Pinpoint the cell where the given text exists, returning its [x, y] midpoint coordinate. 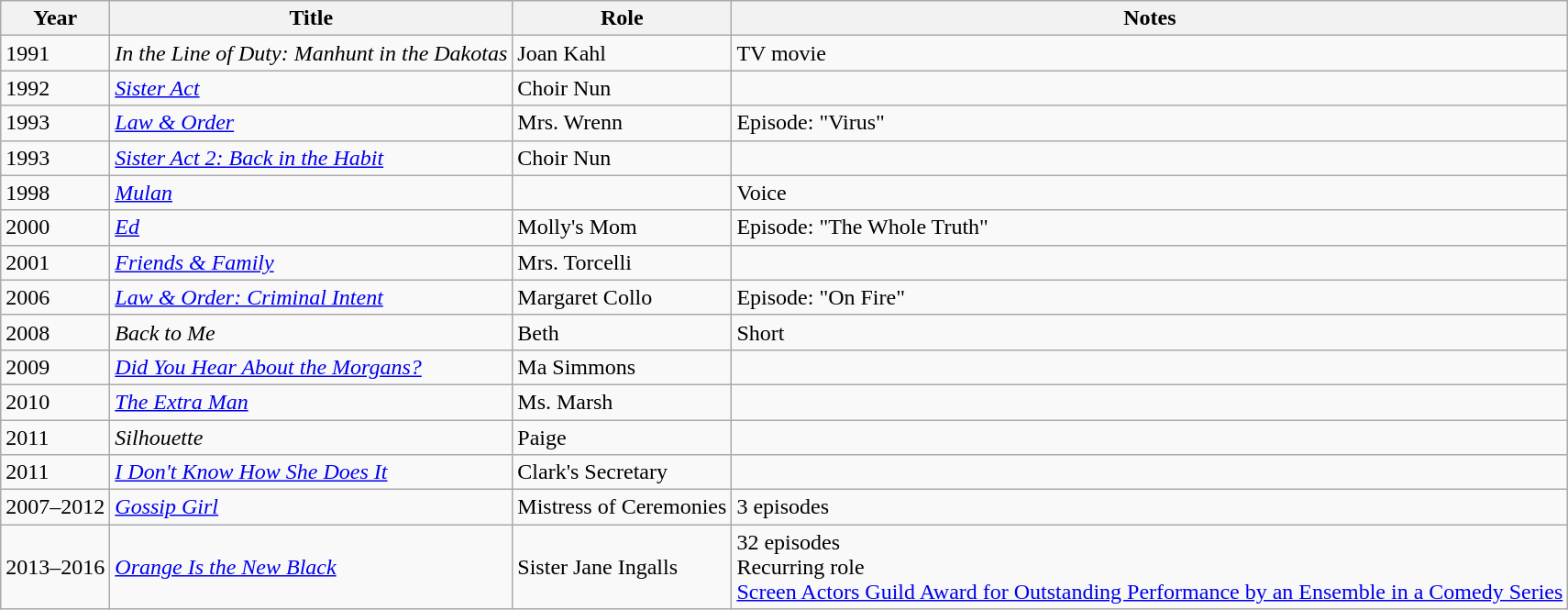
Molly's Mom [622, 227]
32 episodesRecurring roleScreen Actors Guild Award for Outstanding Performance by an Ensemble in a Comedy Series [1150, 567]
In the Line of Duty: Manhunt in the Dakotas [312, 53]
Episode: "The Whole Truth" [1150, 227]
Role [622, 18]
Beth [622, 332]
Short [1150, 332]
2001 [55, 262]
1992 [55, 88]
Mrs. Wrenn [622, 123]
2013–2016 [55, 567]
Mrs. Torcelli [622, 262]
Law & Order: Criminal Intent [312, 297]
Margaret Collo [622, 297]
2006 [55, 297]
Voice [1150, 193]
Mulan [312, 193]
Title [312, 18]
Notes [1150, 18]
Friends & Family [312, 262]
Ms. Marsh [622, 402]
1998 [55, 193]
Gossip Girl [312, 507]
Ed [312, 227]
Paige [622, 438]
Joan Kahl [622, 53]
Back to Me [312, 332]
Orange Is the New Black [312, 567]
Episode: "Virus" [1150, 123]
Silhouette [312, 438]
Mistress of Ceremonies [622, 507]
2008 [55, 332]
2000 [55, 227]
Clark's Secretary [622, 472]
Year [55, 18]
TV movie [1150, 53]
Ma Simmons [622, 367]
Sister Jane Ingalls [622, 567]
Episode: "On Fire" [1150, 297]
I Don't Know How She Does It [312, 472]
Law & Order [312, 123]
Did You Hear About the Morgans? [312, 367]
The Extra Man [312, 402]
Sister Act 2: Back in the Habit [312, 158]
2007–2012 [55, 507]
2009 [55, 367]
3 episodes [1150, 507]
2010 [55, 402]
1991 [55, 53]
Sister Act [312, 88]
